Locate the cell with the specified text and output its (x, y) center coordinate. 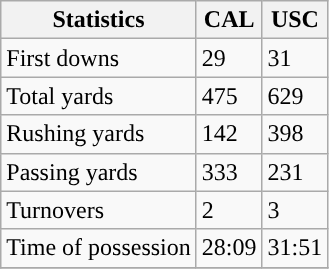
475 (229, 96)
CAL (229, 20)
Time of possession (99, 248)
629 (295, 96)
Turnovers (99, 210)
31:51 (295, 248)
First downs (99, 58)
398 (295, 134)
231 (295, 172)
333 (229, 172)
USC (295, 20)
2 (229, 210)
28:09 (229, 248)
142 (229, 134)
29 (229, 58)
Rushing yards (99, 134)
Total yards (99, 96)
31 (295, 58)
Passing yards (99, 172)
3 (295, 210)
Statistics (99, 20)
